Extract the (x, y) coordinate from the center of the cell holding the provided text.  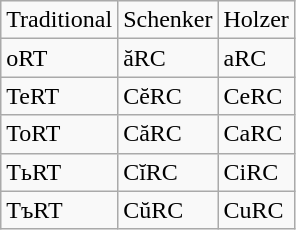
TъRT (60, 210)
CĭRC (168, 172)
CuRC (256, 210)
aRC (256, 58)
ăRC (168, 58)
CŭRC (168, 210)
TeRT (60, 96)
oRT (60, 58)
CiRC (256, 172)
CăRC (168, 134)
Schenker (168, 20)
CeRC (256, 96)
ToRT (60, 134)
CaRC (256, 134)
Holzer (256, 20)
TьRT (60, 172)
Traditional (60, 20)
CĕRC (168, 96)
